Locate the cell with the specified text and output its [X, Y] center coordinate. 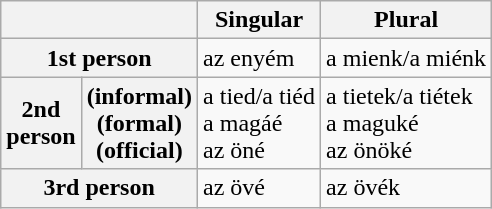
Singular [260, 20]
Plural [406, 20]
3rd person [100, 188]
2ndperson [41, 123]
(informal) (formal) (official) [139, 123]
a mienk/a miénk [406, 58]
a tietek/a tiétek a maguké az önöké [406, 123]
1st person [100, 58]
a tied/a tiéd a magáé az öné [260, 123]
az enyém [260, 58]
az övék [406, 188]
az övé [260, 188]
